Return [x, y] of the center of cell containing provided text 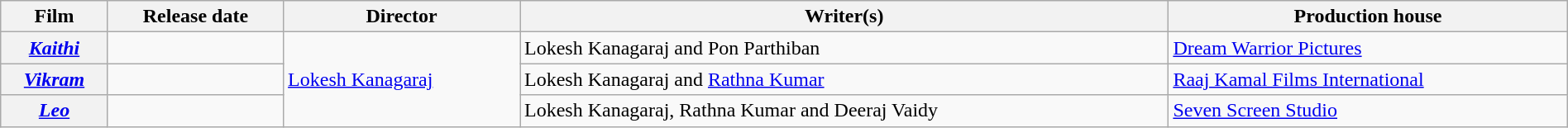
Writer(s) [844, 17]
Kaithi [55, 48]
Dream Warrior Pictures [1368, 48]
Lokesh Kanagaraj, Rathna Kumar and Deeraj Vaidy [844, 111]
Lokesh Kanagaraj [402, 79]
Vikram [55, 79]
Seven Screen Studio [1368, 111]
Leo [55, 111]
Production house [1368, 17]
Release date [195, 17]
Film [55, 17]
Lokesh Kanagaraj and Rathna Kumar [844, 79]
Raaj Kamal Films International [1368, 79]
Director [402, 17]
Lokesh Kanagaraj and Pon Parthiban [844, 48]
